Scan for the cell matching the given text and deliver its (x, y) coordinate at center. 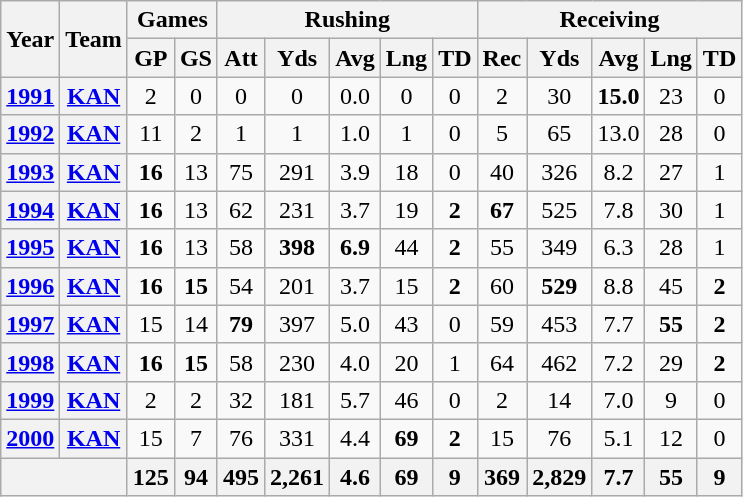
Att (240, 58)
6.9 (356, 248)
60 (502, 286)
62 (240, 210)
1.0 (356, 134)
3.9 (356, 172)
19 (406, 210)
349 (560, 248)
11 (150, 134)
Games (172, 20)
2000 (30, 438)
230 (298, 362)
231 (298, 210)
331 (298, 438)
GS (196, 58)
79 (240, 324)
4.0 (356, 362)
GP (150, 58)
398 (298, 248)
525 (560, 210)
7 (196, 438)
23 (671, 96)
462 (560, 362)
1997 (30, 324)
1999 (30, 400)
5.0 (356, 324)
1992 (30, 134)
4.6 (356, 477)
5.7 (356, 400)
32 (240, 400)
65 (560, 134)
12 (671, 438)
Rec (502, 58)
1995 (30, 248)
20 (406, 362)
44 (406, 248)
1994 (30, 210)
94 (196, 477)
201 (298, 286)
75 (240, 172)
67 (502, 210)
2,261 (298, 477)
369 (502, 477)
453 (560, 324)
1998 (30, 362)
6.3 (618, 248)
64 (502, 362)
8.8 (618, 286)
125 (150, 477)
43 (406, 324)
5 (502, 134)
29 (671, 362)
13.0 (618, 134)
40 (502, 172)
2,829 (560, 477)
7.0 (618, 400)
397 (298, 324)
4.4 (356, 438)
18 (406, 172)
1993 (30, 172)
181 (298, 400)
59 (502, 324)
7.2 (618, 362)
7.8 (618, 210)
Receiving (610, 20)
Team (94, 39)
27 (671, 172)
15.0 (618, 96)
495 (240, 477)
5.1 (618, 438)
54 (240, 286)
45 (671, 286)
Year (30, 39)
326 (560, 172)
46 (406, 400)
1996 (30, 286)
291 (298, 172)
0.0 (356, 96)
529 (560, 286)
1991 (30, 96)
Rushing (347, 20)
8.2 (618, 172)
